Detect which cell encompasses the target text, then output its [x, y] center coordinate. 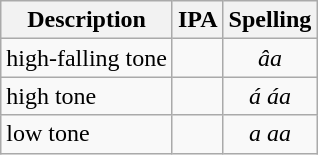
Description [87, 20]
high-falling tone [87, 58]
á áa [270, 96]
âa [270, 58]
a aa [270, 134]
Spelling [270, 20]
high tone [87, 96]
low tone [87, 134]
IPA [198, 20]
